Output the [X, Y] coordinate of the center of the cell containing the given text.  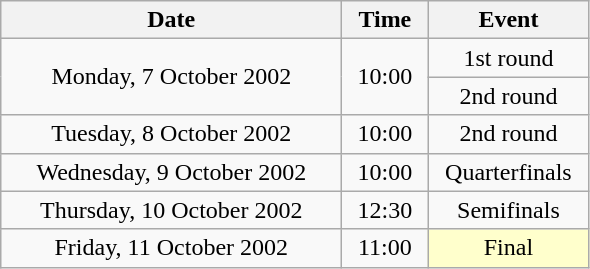
1st round [508, 58]
Date [172, 20]
Tuesday, 8 October 2002 [172, 134]
Event [508, 20]
Semifinals [508, 210]
Time [385, 20]
Monday, 7 October 2002 [172, 77]
Quarterfinals [508, 172]
11:00 [385, 248]
Friday, 11 October 2002 [172, 248]
Thursday, 10 October 2002 [172, 210]
Final [508, 248]
12:30 [385, 210]
Wednesday, 9 October 2002 [172, 172]
